From the cell containing the given text, extract its center point as [x, y] coordinate. 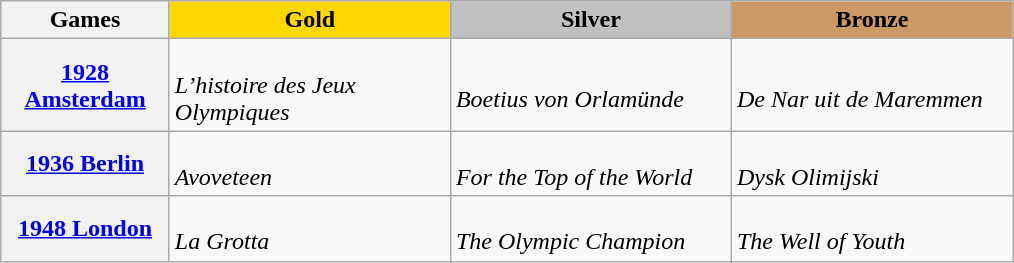
1928 Amsterdam [86, 85]
Gold [310, 20]
The Olympic Champion [590, 228]
Boetius von Orlamünde [590, 85]
La Grotta [310, 228]
Avoveteen [310, 164]
For the Top of the World [590, 164]
The Well of Youth [872, 228]
Games [86, 20]
Silver [590, 20]
De Nar uit de Maremmen [872, 85]
1936 Berlin [86, 164]
Dysk Olimijski [872, 164]
1948 London [86, 228]
Bronze [872, 20]
L’histoire des Jeux Olympiques [310, 85]
